Provide the [x, y] coordinate of the cell's center where the given text is located.  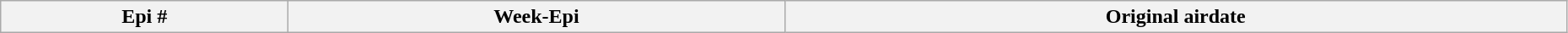
Week-Epi [536, 17]
Epi # [145, 17]
Original airdate [1176, 17]
